Capture the cell that displays the provided text and extract its [x, y] central coordinate. 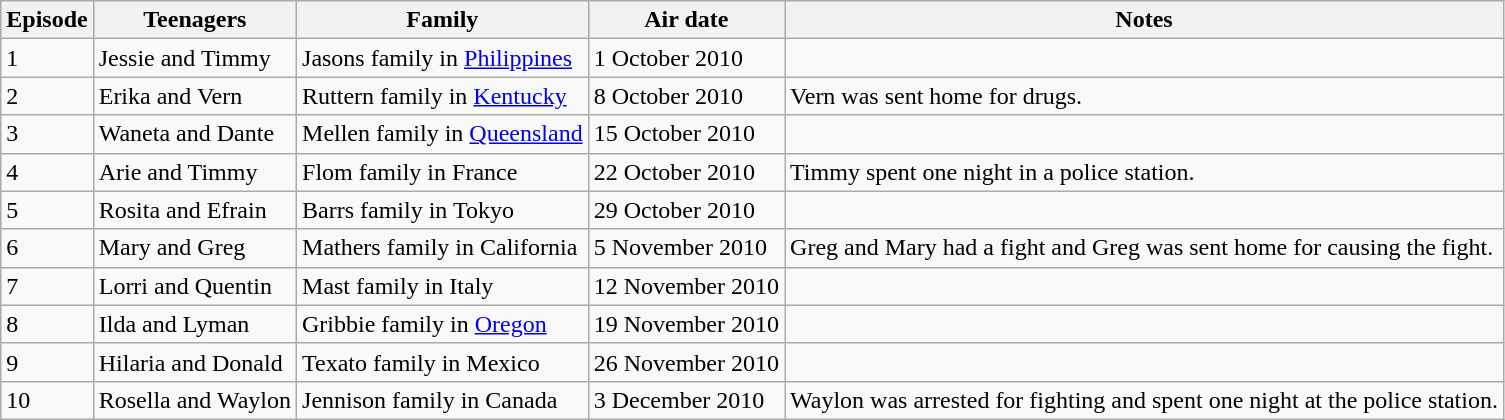
Arie and Timmy [194, 172]
Waylon was arrested for fighting and spent one night at the police station. [1144, 400]
12 November 2010 [686, 286]
10 [47, 400]
Rosella and Waylon [194, 400]
Air date [686, 20]
Mary and Greg [194, 248]
8 October 2010 [686, 96]
2 [47, 96]
5 [47, 210]
Hilaria and Donald [194, 362]
26 November 2010 [686, 362]
Greg and Mary had a fight and Greg was sent home for causing the fight. [1144, 248]
Waneta and Dante [194, 134]
Family [443, 20]
3 [47, 134]
Episode [47, 20]
Notes [1144, 20]
Flom family in France [443, 172]
Mast family in Italy [443, 286]
Mellen family in Queensland [443, 134]
7 [47, 286]
1 October 2010 [686, 58]
Ilda and Lyman [194, 324]
Barrs family in Tokyo [443, 210]
Jasons family in Philippines [443, 58]
Vern was sent home for drugs. [1144, 96]
3 December 2010 [686, 400]
5 November 2010 [686, 248]
6 [47, 248]
Teenagers [194, 20]
19 November 2010 [686, 324]
Gribbie family in Oregon [443, 324]
8 [47, 324]
15 October 2010 [686, 134]
Rosita and Efrain [194, 210]
4 [47, 172]
Erika and Vern [194, 96]
Lorri and Quentin [194, 286]
Jennison family in Canada [443, 400]
Texato family in Mexico [443, 362]
Jessie and Timmy [194, 58]
Mathers family in California [443, 248]
Timmy spent one night in a police station. [1144, 172]
Ruttern family in Kentucky [443, 96]
29 October 2010 [686, 210]
9 [47, 362]
1 [47, 58]
22 October 2010 [686, 172]
